Capture the cell that displays the provided text and extract its (x, y) central coordinate. 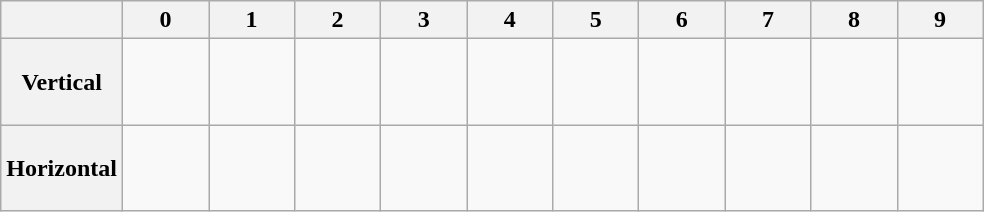
7 (768, 20)
4 (510, 20)
0 (165, 20)
Horizontal (62, 168)
8 (854, 20)
6 (682, 20)
2 (338, 20)
3 (424, 20)
Vertical (62, 82)
1 (252, 20)
9 (940, 20)
5 (596, 20)
